Find where the given text appears and provide that cell's center as (x, y) coordinate. 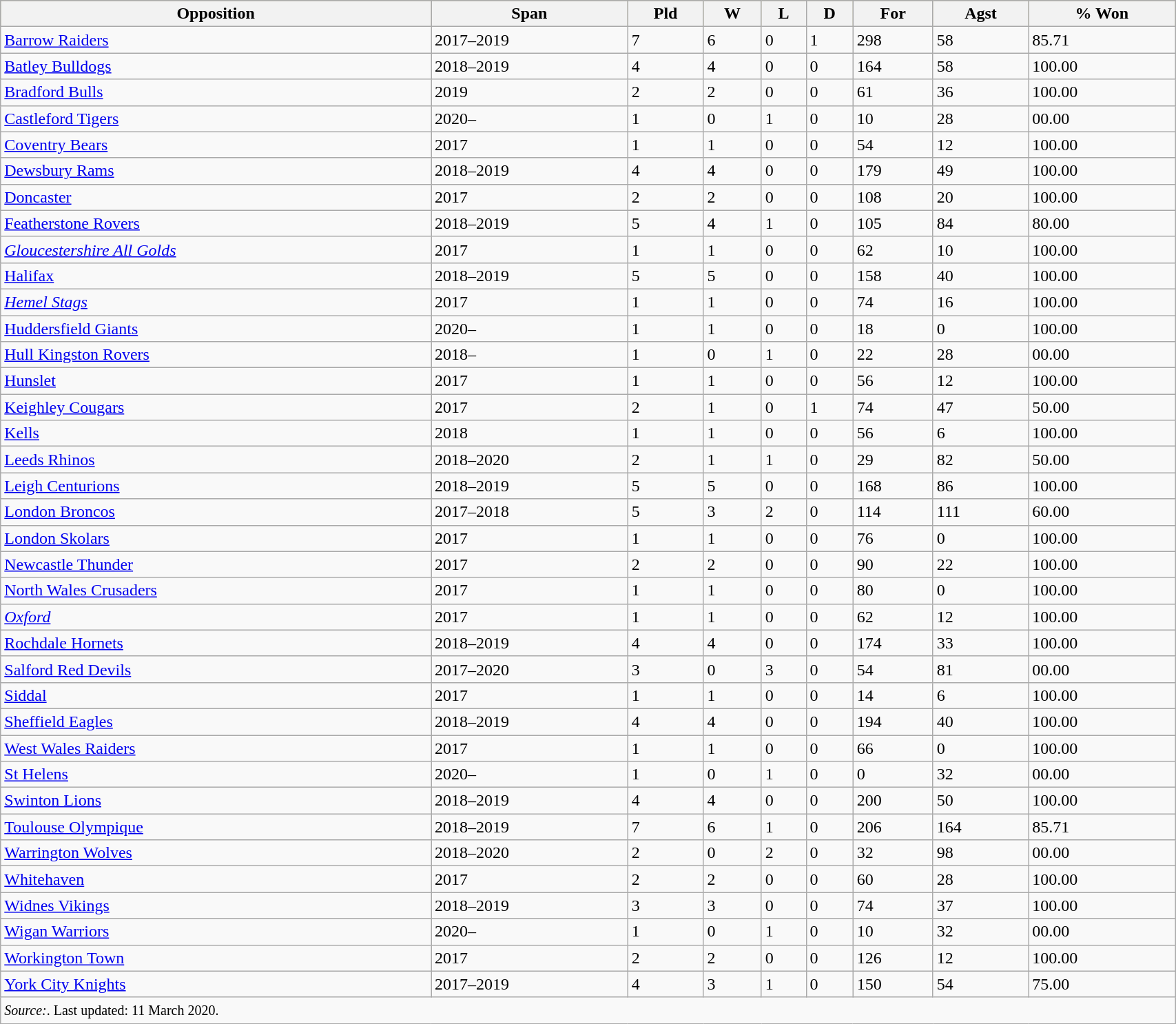
16 (981, 302)
179 (893, 171)
174 (893, 643)
Hemel Stags (216, 302)
West Wales Raiders (216, 748)
194 (893, 721)
2017–2020 (530, 669)
60 (893, 879)
Span (530, 14)
2019 (530, 92)
14 (893, 695)
W (732, 14)
York City Knights (216, 984)
2018 (530, 433)
33 (981, 643)
D (829, 14)
47 (981, 407)
Doncaster (216, 197)
Widnes Vikings (216, 905)
Opposition (216, 14)
2018– (530, 355)
49 (981, 171)
81 (981, 669)
Whitehaven (216, 879)
St Helens (216, 775)
Halifax (216, 276)
298 (893, 40)
Hunslet (216, 381)
158 (893, 276)
61 (893, 92)
L (784, 14)
Rochdale Hornets (216, 643)
Leigh Centurions (216, 486)
37 (981, 905)
75.00 (1102, 984)
Leeds Rhinos (216, 460)
84 (981, 223)
Sheffield Eagles (216, 721)
Workington Town (216, 958)
76 (893, 538)
20 (981, 197)
Gloucestershire All Golds (216, 249)
Source:. Last updated: 11 March 2020. (588, 1010)
Newcastle Thunder (216, 564)
50 (981, 801)
Batley Bulldogs (216, 66)
Hull Kingston Rovers (216, 355)
200 (893, 801)
90 (893, 564)
Agst (981, 14)
114 (893, 512)
Dewsbury Rams (216, 171)
London Skolars (216, 538)
108 (893, 197)
60.00 (1102, 512)
Salford Red Devils (216, 669)
126 (893, 958)
Pld (666, 14)
66 (893, 748)
Toulouse Olympique (216, 827)
London Broncos (216, 512)
Warrington Wolves (216, 853)
Wigan Warriors (216, 932)
80 (893, 591)
For (893, 14)
206 (893, 827)
82 (981, 460)
Swinton Lions (216, 801)
105 (893, 223)
111 (981, 512)
Featherstone Rovers (216, 223)
Barrow Raiders (216, 40)
Siddal (216, 695)
80.00 (1102, 223)
Oxford (216, 617)
% Won (1102, 14)
Bradford Bulls (216, 92)
36 (981, 92)
Castleford Tigers (216, 119)
18 (893, 329)
150 (893, 984)
Coventry Bears (216, 145)
North Wales Crusaders (216, 591)
168 (893, 486)
2017–2018 (530, 512)
86 (981, 486)
Kells (216, 433)
Huddersfield Giants (216, 329)
29 (893, 460)
Keighley Cougars (216, 407)
98 (981, 853)
